For the text-containing cell, return its midpoint in [x, y] coordinate format. 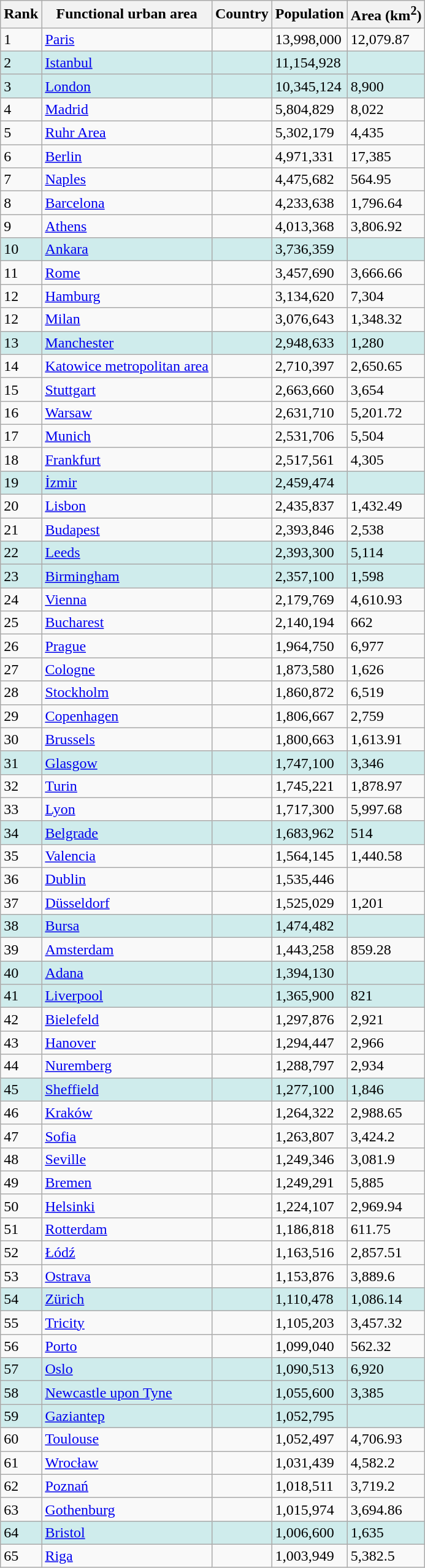
6,519 [386, 693]
15 [21, 389]
Prague [127, 646]
1,873,580 [309, 669]
34 [21, 832]
5,804,829 [309, 109]
1,717,300 [309, 809]
1,626 [386, 669]
11 [21, 273]
43 [21, 1043]
Valencia [127, 856]
55 [21, 1323]
1,090,513 [309, 1369]
Gothenburg [127, 1509]
Rank [21, 15]
3,346 [386, 763]
3,424.2 [386, 1136]
Nuremberg [127, 1066]
40 [21, 973]
Sheffield [127, 1089]
Warsaw [127, 413]
Brussels [127, 739]
4,706.93 [386, 1439]
3,457,690 [309, 273]
41 [21, 996]
39 [21, 950]
1,635 [386, 1532]
1,249,346 [309, 1159]
1,201 [386, 903]
1,015,974 [309, 1509]
53 [21, 1276]
42 [21, 1019]
46 [21, 1113]
3,806.92 [386, 226]
3 [21, 86]
Copenhagen [127, 716]
35 [21, 856]
4,971,331 [309, 156]
Manchester [127, 343]
Newcastle upon Tyne [127, 1393]
1,099,040 [309, 1346]
Functional urban area [127, 15]
London [127, 86]
1,294,447 [309, 1043]
564.95 [386, 180]
Amsterdam [127, 950]
Zürich [127, 1300]
Munich [127, 436]
Frankfurt [127, 459]
Madrid [127, 109]
1,249,291 [309, 1182]
62 [21, 1486]
821 [386, 996]
1,860,872 [309, 693]
5,302,179 [309, 133]
2,179,769 [309, 599]
8,900 [386, 86]
Hamburg [127, 296]
Tricity [127, 1323]
1,018,511 [309, 1486]
1,003,949 [309, 1556]
Bucharest [127, 623]
3,457.32 [386, 1323]
14 [21, 366]
60 [21, 1439]
1,474,482 [309, 926]
3,694.86 [386, 1509]
Poznań [127, 1486]
Milan [127, 319]
30 [21, 739]
Dublin [127, 880]
1,288,797 [309, 1066]
8,022 [386, 109]
1,297,876 [309, 1019]
Düsseldorf [127, 903]
2,650.65 [386, 366]
4,475,682 [309, 180]
Athens [127, 226]
1,055,600 [309, 1393]
3,654 [386, 389]
2,710,397 [309, 366]
57 [21, 1369]
Lisbon [127, 506]
58 [21, 1393]
1,806,667 [309, 716]
2,140,194 [309, 623]
4 [21, 109]
2,631,710 [309, 413]
Ankara [127, 249]
1,440.58 [386, 856]
Birmingham [127, 576]
Turin [127, 786]
50 [21, 1206]
65 [21, 1556]
1,878.97 [386, 786]
48 [21, 1159]
51 [21, 1229]
2,988.65 [386, 1113]
24 [21, 599]
Area (km2) [386, 15]
Stuttgart [127, 389]
17 [21, 436]
37 [21, 903]
1 [21, 39]
16 [21, 413]
56 [21, 1346]
Cologne [127, 669]
4,305 [386, 459]
1,443,258 [309, 950]
1,846 [386, 1089]
11,154,928 [309, 63]
1,105,203 [309, 1323]
7 [21, 180]
32 [21, 786]
3,076,643 [309, 319]
1,796.64 [386, 203]
1,747,100 [309, 763]
2,969.94 [386, 1206]
1,598 [386, 576]
611.75 [386, 1229]
4,582.2 [386, 1463]
Riga [127, 1556]
Naples [127, 180]
2,948,633 [309, 343]
2,538 [386, 530]
3,666.66 [386, 273]
Oslo [127, 1369]
33 [21, 809]
Łódź [127, 1253]
10 [21, 249]
21 [21, 530]
5,997.68 [386, 809]
Population [309, 15]
1,052,497 [309, 1439]
1,052,795 [309, 1416]
Kraków [127, 1113]
Budapest [127, 530]
Rome [127, 273]
63 [21, 1509]
Wrocław [127, 1463]
52 [21, 1253]
Lyon [127, 809]
1,163,516 [309, 1253]
5 [21, 133]
2,759 [386, 716]
Bristol [127, 1532]
Vienna [127, 599]
Toulouse [127, 1439]
3,081.9 [386, 1159]
1,031,439 [309, 1463]
1,277,100 [309, 1089]
Bursa [127, 926]
6 [21, 156]
1,964,750 [309, 646]
10,345,124 [309, 86]
2,517,561 [309, 459]
12,079.87 [386, 39]
3,385 [386, 1393]
1,683,962 [309, 832]
1,800,663 [309, 739]
2 [21, 63]
1,153,876 [309, 1276]
54 [21, 1300]
1,263,807 [309, 1136]
13,998,000 [309, 39]
Porto [127, 1346]
29 [21, 716]
1,086.14 [386, 1300]
1,525,029 [309, 903]
2,393,300 [309, 553]
2,357,100 [309, 576]
Istanbul [127, 63]
4,610.93 [386, 599]
5,114 [386, 553]
4,233,638 [309, 203]
Paris [127, 39]
26 [21, 646]
3,736,359 [309, 249]
1,224,107 [309, 1206]
2,857.51 [386, 1253]
27 [21, 669]
Adana [127, 973]
Liverpool [127, 996]
3,719.2 [386, 1486]
2,531,706 [309, 436]
1,613.91 [386, 739]
5,382.5 [386, 1556]
2,435,837 [309, 506]
Bielefeld [127, 1019]
18 [21, 459]
8 [21, 203]
47 [21, 1136]
49 [21, 1182]
36 [21, 880]
44 [21, 1066]
Katowice metropolitan area [127, 366]
45 [21, 1089]
31 [21, 763]
20 [21, 506]
3,889.6 [386, 1276]
1,535,446 [309, 880]
Bremen [127, 1182]
2,921 [386, 1019]
5,201.72 [386, 413]
19 [21, 482]
6,977 [386, 646]
Ostrava [127, 1276]
2,966 [386, 1043]
1,186,818 [309, 1229]
Sofia [127, 1136]
28 [21, 693]
Leeds [127, 553]
Rotterdam [127, 1229]
5,885 [386, 1182]
1,348.32 [386, 319]
1,745,221 [309, 786]
1,264,322 [309, 1113]
13 [21, 343]
Belgrade [127, 832]
Hanover [127, 1043]
1,394,130 [309, 973]
Berlin [127, 156]
514 [386, 832]
9 [21, 226]
23 [21, 576]
6,920 [386, 1369]
4,013,368 [309, 226]
64 [21, 1532]
Ruhr Area [127, 133]
2,459,474 [309, 482]
5,504 [386, 436]
1,280 [386, 343]
17,385 [386, 156]
38 [21, 926]
1,432.49 [386, 506]
Glasgow [127, 763]
7,304 [386, 296]
22 [21, 553]
1,110,478 [309, 1300]
Seville [127, 1159]
59 [21, 1416]
1,365,900 [309, 996]
3,134,620 [309, 296]
2,934 [386, 1066]
4,435 [386, 133]
1,564,145 [309, 856]
61 [21, 1463]
25 [21, 623]
859.28 [386, 950]
Gaziantep [127, 1416]
562.32 [386, 1346]
Barcelona [127, 203]
2,393,846 [309, 530]
Stockholm [127, 693]
662 [386, 623]
Helsinki [127, 1206]
Country [242, 15]
İzmir [127, 482]
2,663,660 [309, 389]
1,006,600 [309, 1532]
